Determine the (x, y) coordinate at the center of the cell enclosing the given text.  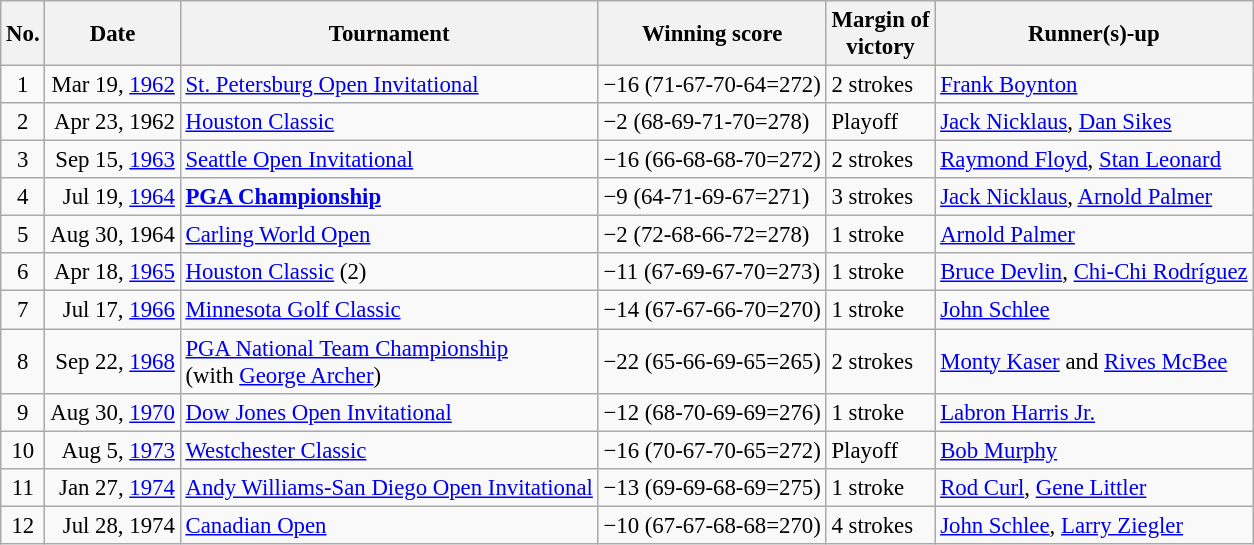
John Schlee (1094, 310)
11 (23, 487)
Margin ofvictory (880, 34)
Frank Boynton (1094, 85)
PGA National Team Championship(with George Archer) (389, 362)
Aug 5, 1973 (112, 450)
Arnold Palmer (1094, 235)
Apr 18, 1965 (112, 273)
−9 (64-71-69-67=271) (712, 197)
Carling World Open (389, 235)
−13 (69-69-68-69=275) (712, 487)
Aug 30, 1964 (112, 235)
Bruce Devlin, Chi-Chi Rodríguez (1094, 273)
No. (23, 34)
Canadian Open (389, 525)
Andy Williams-San Diego Open Invitational (389, 487)
4 (23, 197)
Jul 17, 1966 (112, 310)
Rod Curl, Gene Littler (1094, 487)
Aug 30, 1970 (112, 412)
Raymond Floyd, Stan Leonard (1094, 160)
3 (23, 160)
8 (23, 362)
Sep 22, 1968 (112, 362)
−10 (67-67-68-68=270) (712, 525)
−14 (67-67-66-70=270) (712, 310)
Westchester Classic (389, 450)
−22 (65-66-69-65=265) (712, 362)
10 (23, 450)
Jul 28, 1974 (112, 525)
Jack Nicklaus, Arnold Palmer (1094, 197)
Bob Murphy (1094, 450)
Apr 23, 1962 (112, 122)
Seattle Open Invitational (389, 160)
Jack Nicklaus, Dan Sikes (1094, 122)
6 (23, 273)
Jan 27, 1974 (112, 487)
Jul 19, 1964 (112, 197)
Houston Classic (2) (389, 273)
−16 (66-68-68-70=272) (712, 160)
Dow Jones Open Invitational (389, 412)
4 strokes (880, 525)
Mar 19, 1962 (112, 85)
−11 (67-69-67-70=273) (712, 273)
12 (23, 525)
1 (23, 85)
PGA Championship (389, 197)
Sep 15, 1963 (112, 160)
−16 (70-67-70-65=272) (712, 450)
−16 (71-67-70-64=272) (712, 85)
2 (23, 122)
−12 (68-70-69-69=276) (712, 412)
Houston Classic (389, 122)
Date (112, 34)
5 (23, 235)
Labron Harris Jr. (1094, 412)
Runner(s)-up (1094, 34)
−2 (72-68-66-72=278) (712, 235)
John Schlee, Larry Ziegler (1094, 525)
−2 (68-69-71-70=278) (712, 122)
Tournament (389, 34)
Minnesota Golf Classic (389, 310)
3 strokes (880, 197)
7 (23, 310)
9 (23, 412)
Monty Kaser and Rives McBee (1094, 362)
St. Petersburg Open Invitational (389, 85)
Winning score (712, 34)
